Provide the (X, Y) coordinate of the cell's center where the given text is located.  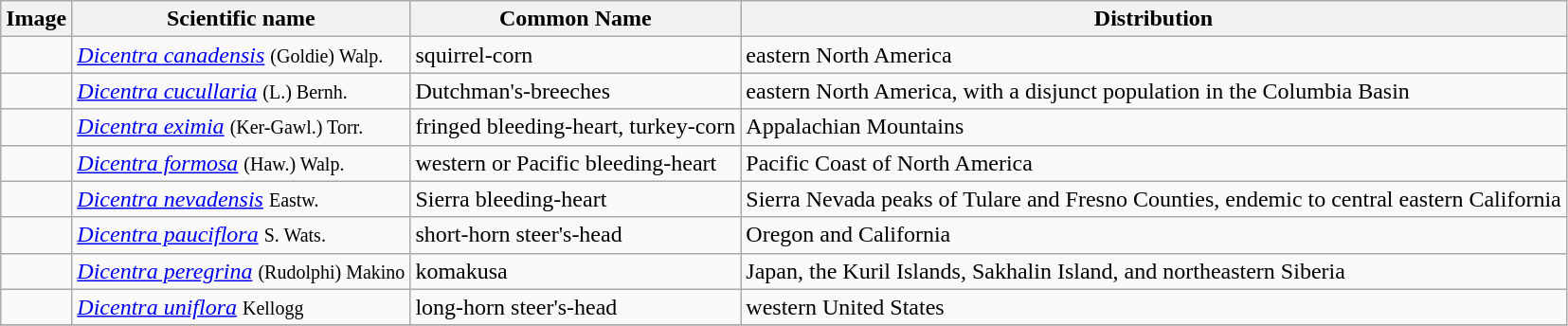
Dutchman's-breeches (576, 91)
long-horn steer's-head (576, 307)
Dicentra peregrina (Rudolphi) Makino (241, 271)
western or Pacific bleeding-heart (576, 163)
Sierra Nevada peaks of Tulare and Fresno Counties, endemic to central eastern California (1154, 199)
Dicentra formosa (Haw.) Walp. (241, 163)
Dicentra uniflora Kellogg (241, 307)
Oregon and California (1154, 235)
Dicentra cucullaria (L.) Bernh. (241, 91)
eastern North America, with a disjunct population in the Columbia Basin (1154, 91)
eastern North America (1154, 55)
komakusa (576, 271)
Appalachian Mountains (1154, 127)
Scientific name (241, 19)
short-horn steer's-head (576, 235)
Dicentra pauciflora S. Wats. (241, 235)
squirrel-corn (576, 55)
Sierra bleeding-heart (576, 199)
Image (36, 19)
fringed bleeding-heart, turkey-corn (576, 127)
Dicentra canadensis (Goldie) Walp. (241, 55)
Dicentra eximia (Ker-Gawl.) Torr. (241, 127)
Japan, the Kuril Islands, Sakhalin Island, and northeastern Siberia (1154, 271)
western United States (1154, 307)
Distribution (1154, 19)
Common Name (576, 19)
Dicentra nevadensis Eastw. (241, 199)
Pacific Coast of North America (1154, 163)
